Output the (X, Y) coordinate of the center of the cell containing the given text.  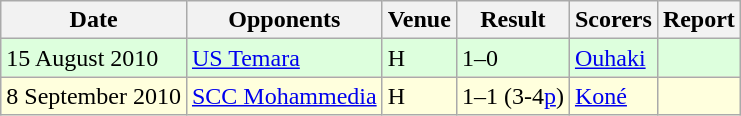
US Temara (284, 58)
Venue (419, 20)
SCC Mohammedia (284, 96)
Result (512, 20)
Koné (613, 96)
1–1 (3-4p) (512, 96)
Scorers (613, 20)
8 September 2010 (94, 96)
Ouhaki (613, 58)
1–0 (512, 58)
Opponents (284, 20)
Report (698, 20)
15 August 2010 (94, 58)
Date (94, 20)
